Capture the cell that displays the provided text and extract its [X, Y] central coordinate. 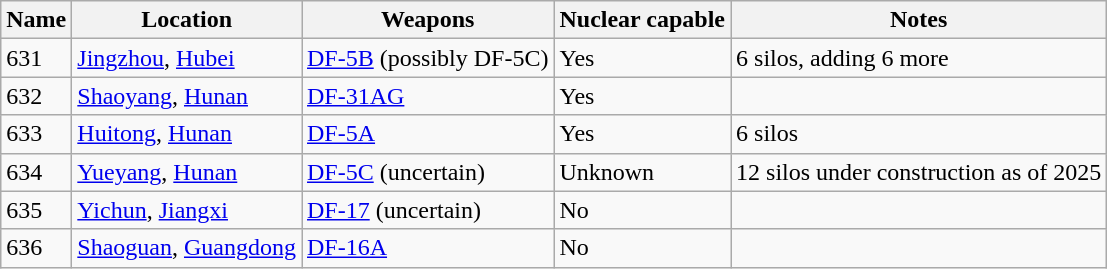
DF-16A [428, 248]
Name [36, 20]
6 silos, adding 6 more [919, 58]
635 [36, 210]
DF-5C (uncertain) [428, 172]
DF-31AG [428, 96]
DF-5A [428, 134]
Nuclear capable [642, 20]
DF-17 (uncertain) [428, 210]
631 [36, 58]
634 [36, 172]
Jingzhou, Hubei [187, 58]
633 [36, 134]
DF-5B (possibly DF-5C) [428, 58]
Shaoguan, Guangdong [187, 248]
Yichun, Jiangxi [187, 210]
Huitong, Hunan [187, 134]
Shaoyang, Hunan [187, 96]
Location [187, 20]
Yueyang, Hunan [187, 172]
636 [36, 248]
Notes [919, 20]
6 silos [919, 134]
632 [36, 96]
Unknown [642, 172]
12 silos under construction as of 2025 [919, 172]
Weapons [428, 20]
